Identify which cell holds the provided text, then report its (x, y) central coordinate. 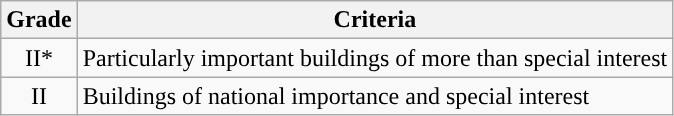
Grade (39, 20)
II (39, 96)
Buildings of national importance and special interest (375, 96)
Particularly important buildings of more than special interest (375, 58)
Criteria (375, 20)
II* (39, 58)
